Pinpoint the cell where the given text exists, returning its (x, y) midpoint coordinate. 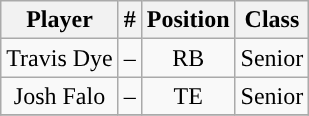
RB (188, 58)
Position (188, 20)
Player (60, 20)
Josh Falo (60, 96)
TE (188, 96)
Class (272, 20)
Travis Dye (60, 58)
# (130, 20)
